Capture the cell that displays the provided text and extract its (x, y) central coordinate. 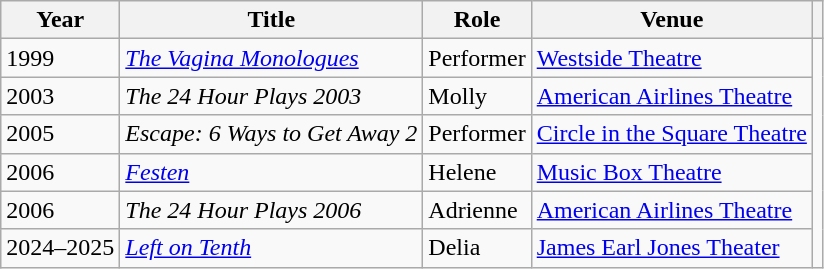
Role (477, 20)
Year (60, 20)
The Vagina Monologues (272, 58)
Circle in the Square Theatre (672, 134)
The 24 Hour Plays 2003 (272, 96)
Delia (477, 248)
Westside Theatre (672, 58)
James Earl Jones Theater (672, 248)
Molly (477, 96)
Adrienne (477, 210)
Left on Tenth (272, 248)
2005 (60, 134)
Music Box Theatre (672, 172)
Title (272, 20)
2024–2025 (60, 248)
1999 (60, 58)
Helene (477, 172)
Festen (272, 172)
The 24 Hour Plays 2006 (272, 210)
Escape: 6 Ways to Get Away 2 (272, 134)
2003 (60, 96)
Venue (672, 20)
